Find where the given text appears and provide that cell's center as [x, y] coordinate. 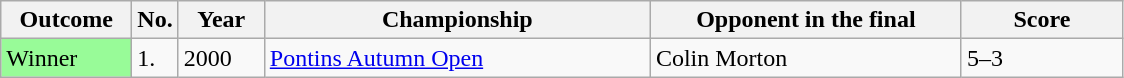
Pontins Autumn Open [457, 58]
Championship [457, 20]
Score [1042, 20]
Winner [66, 58]
No. [155, 20]
1. [155, 58]
2000 [221, 58]
5–3 [1042, 58]
Year [221, 20]
Outcome [66, 20]
Opponent in the final [806, 20]
Colin Morton [806, 58]
